Locate the cell with the specified text and output its (X, Y) center coordinate. 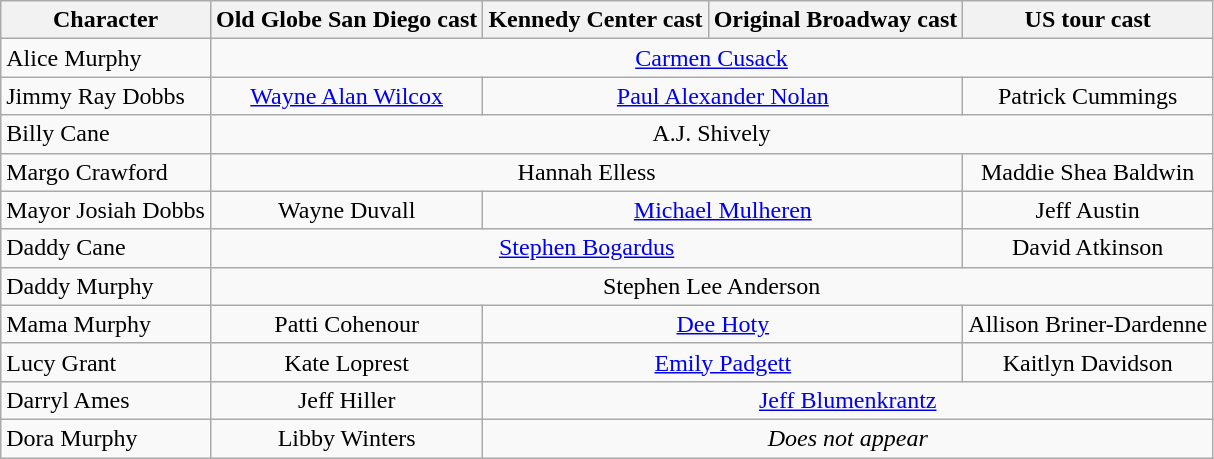
Hannah Elless (586, 172)
US tour cast (1088, 20)
Wayne Duvall (346, 210)
Kate Loprest (346, 362)
David Atkinson (1088, 248)
Patti Cohenour (346, 324)
Original Broadway cast (836, 20)
Wayne Alan Wilcox (346, 96)
Dora Murphy (106, 438)
Jeff Blumenkrantz (848, 400)
Mama Murphy (106, 324)
Mayor Josiah Dobbs (106, 210)
Stephen Bogardus (586, 248)
Daddy Murphy (106, 286)
Margo Crawford (106, 172)
Old Globe San Diego cast (346, 20)
Patrick Cummings (1088, 96)
Kennedy Center cast (596, 20)
Does not appear (848, 438)
Michael Mulheren (723, 210)
Libby Winters (346, 438)
Character (106, 20)
Jeff Hiller (346, 400)
Stephen Lee Anderson (711, 286)
A.J. Shively (711, 134)
Alice Murphy (106, 58)
Emily Padgett (723, 362)
Dee Hoty (723, 324)
Billy Cane (106, 134)
Allison Briner-Dardenne (1088, 324)
Maddie Shea Baldwin (1088, 172)
Darryl Ames (106, 400)
Kaitlyn Davidson (1088, 362)
Jeff Austin (1088, 210)
Daddy Cane (106, 248)
Lucy Grant (106, 362)
Jimmy Ray Dobbs (106, 96)
Carmen Cusack (711, 58)
Paul Alexander Nolan (723, 96)
